Provide the [x, y] coordinate of the cell's center where the given text is located.  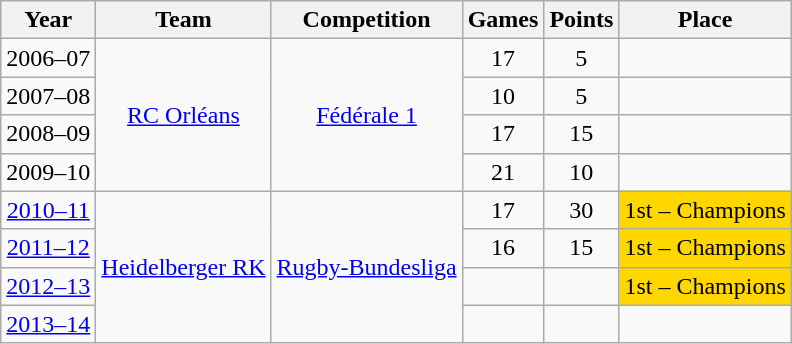
Points [582, 20]
21 [503, 172]
2011–12 [48, 248]
Fédérale 1 [366, 115]
2009–10 [48, 172]
2013–14 [48, 324]
Year [48, 20]
Competition [366, 20]
2010–11 [48, 210]
30 [582, 210]
2006–07 [48, 58]
2012–13 [48, 286]
Rugby-Bundesliga [366, 267]
Heidelberger RK [184, 267]
16 [503, 248]
Games [503, 20]
2007–08 [48, 96]
RC Orléans [184, 115]
Team [184, 20]
2008–09 [48, 134]
Place [705, 20]
